Extract the [X, Y] coordinate from the center of the cell holding the provided text.  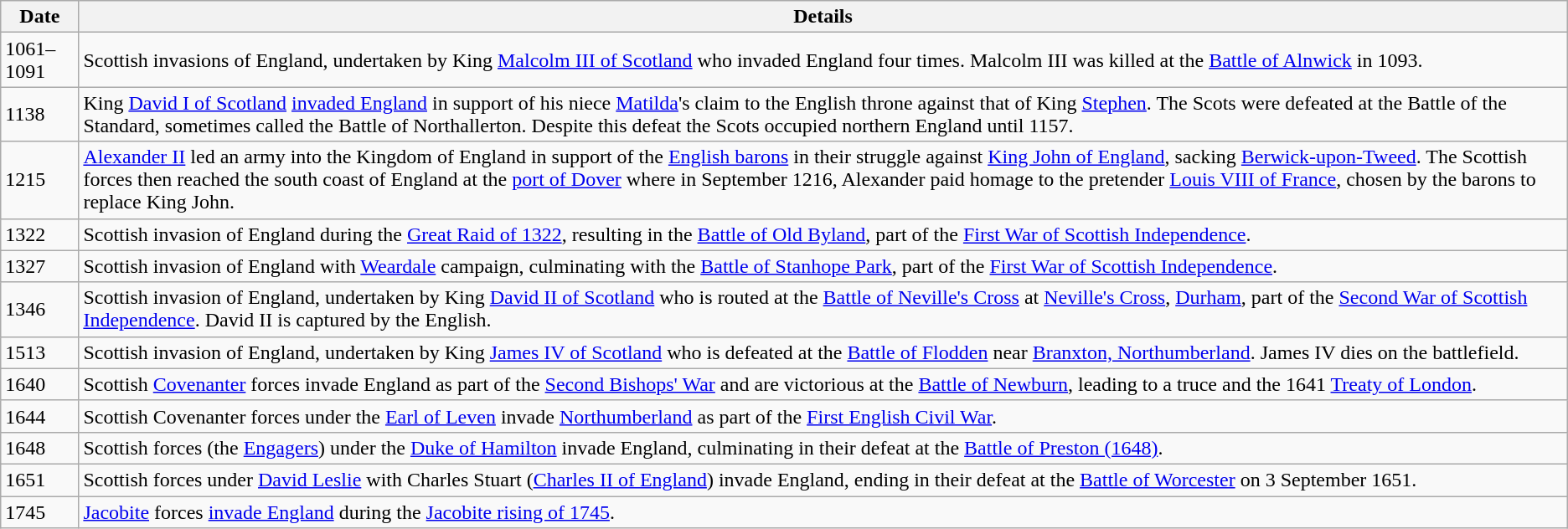
1513 [40, 352]
Scottish forces (the Engagers) under the Duke of Hamilton invade England, culminating in their defeat at the Battle of Preston (1648). [823, 448]
Date [40, 17]
1648 [40, 448]
Jacobite forces invade England during the Jacobite rising of 1745. [823, 511]
Scottish Covenanter forces under the Earl of Leven invade Northumberland as part of the First English Civil War. [823, 416]
Scottish invasion of England with Weardale campaign, culminating with the Battle of Stanhope Park, part of the First War of Scottish Independence. [823, 266]
1644 [40, 416]
1640 [40, 384]
1346 [40, 310]
1215 [40, 180]
Details [823, 17]
1327 [40, 266]
1322 [40, 234]
1745 [40, 511]
1138 [40, 114]
1651 [40, 480]
1061–1091 [40, 60]
Scottish invasion of England during the Great Raid of 1322, resulting in the Battle of Old Byland, part of the First War of Scottish Independence. [823, 234]
